Locate the cell with the specified text and output its (x, y) center coordinate. 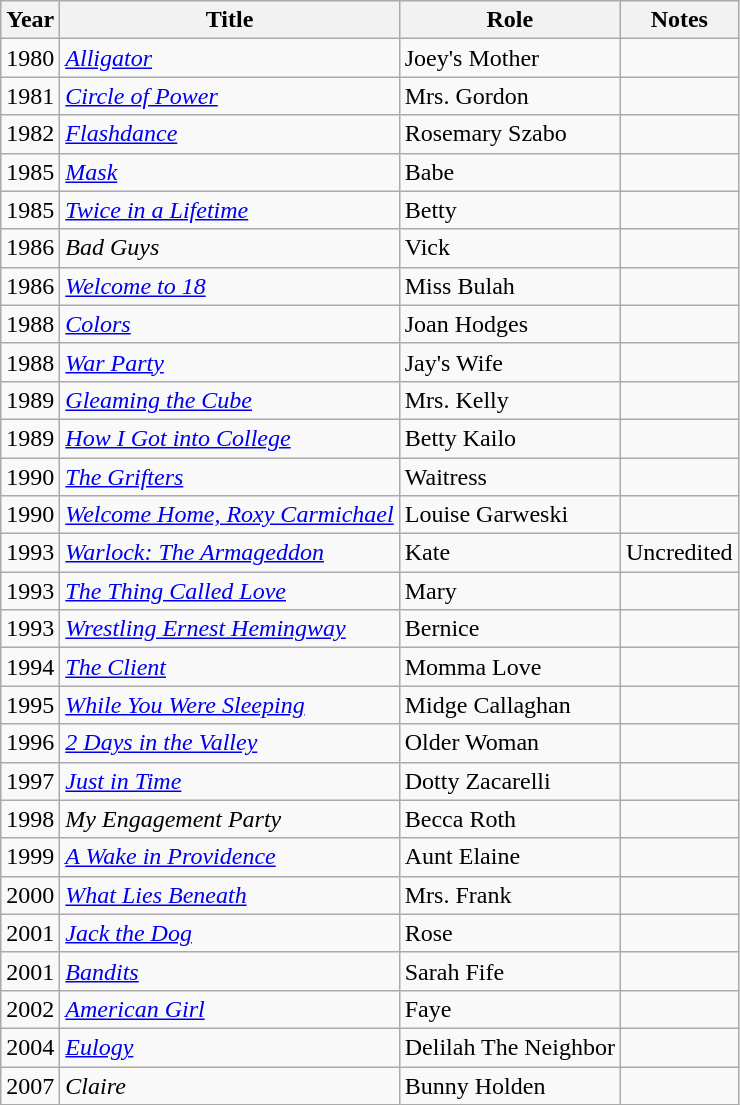
Aunt Elaine (510, 857)
Older Woman (510, 743)
2000 (30, 895)
Mask (230, 172)
American Girl (230, 1009)
2002 (30, 1009)
Welcome Home, Roxy Carmichael (230, 515)
1982 (30, 134)
Betty (510, 210)
Becca Roth (510, 819)
Circle of Power (230, 96)
Welcome to 18 (230, 286)
Mrs. Frank (510, 895)
Joan Hodges (510, 324)
Dotty Zacarelli (510, 781)
Jay's Wife (510, 362)
Wrestling Ernest Hemingway (230, 629)
Midge Callaghan (510, 705)
2004 (30, 1047)
Bernice (510, 629)
1995 (30, 705)
Delilah The Neighbor (510, 1047)
Role (510, 20)
1980 (30, 58)
Miss Bulah (510, 286)
Mary (510, 591)
Gleaming the Cube (230, 400)
Babe (510, 172)
The Grifters (230, 477)
How I Got into College (230, 438)
Rosemary Szabo (510, 134)
Claire (230, 1085)
Rose (510, 933)
Bandits (230, 971)
2007 (30, 1085)
Mrs. Kelly (510, 400)
Notes (679, 20)
1997 (30, 781)
Joey's Mother (510, 58)
Eulogy (230, 1047)
Colors (230, 324)
Twice in a Lifetime (230, 210)
Bunny Holden (510, 1085)
Uncredited (679, 553)
2 Days in the Valley (230, 743)
The Thing Called Love (230, 591)
My Engagement Party (230, 819)
Just in Time (230, 781)
1981 (30, 96)
1999 (30, 857)
Title (230, 20)
Sarah Fife (510, 971)
While You Were Sleeping (230, 705)
1996 (30, 743)
Vick (510, 248)
The Client (230, 667)
Bad Guys (230, 248)
Jack the Dog (230, 933)
Betty Kailo (510, 438)
Mrs. Gordon (510, 96)
Faye (510, 1009)
Louise Garweski (510, 515)
A Wake in Providence (230, 857)
War Party (230, 362)
Alligator (230, 58)
Kate (510, 553)
1994 (30, 667)
Momma Love (510, 667)
Flashdance (230, 134)
What Lies Beneath (230, 895)
Waitress (510, 477)
1998 (30, 819)
Year (30, 20)
Warlock: The Armageddon (230, 553)
